Identify which cell holds the provided text, then report its [x, y] central coordinate. 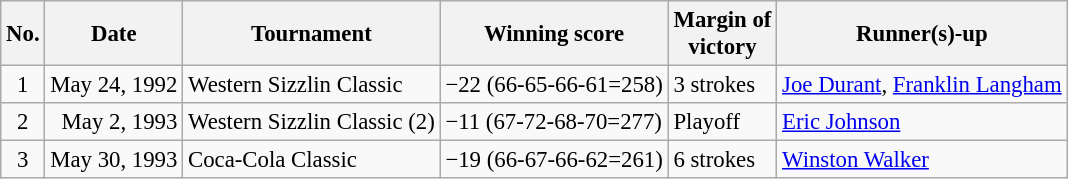
May 2, 1993 [114, 122]
−11 (67-72-68-70=277) [554, 122]
Western Sizzlin Classic [312, 85]
6 strokes [722, 160]
Western Sizzlin Classic (2) [312, 122]
Tournament [312, 34]
−22 (66-65-66-61=258) [554, 85]
Date [114, 34]
−19 (66-67-66-62=261) [554, 160]
Margin ofvictory [722, 34]
Playoff [722, 122]
May 30, 1993 [114, 160]
Coca-Cola Classic [312, 160]
3 strokes [722, 85]
Runner(s)-up [922, 34]
Joe Durant, Franklin Langham [922, 85]
No. [23, 34]
3 [23, 160]
Eric Johnson [922, 122]
1 [23, 85]
Winston Walker [922, 160]
2 [23, 122]
May 24, 1992 [114, 85]
Winning score [554, 34]
